Output the (X, Y) coordinate of the center of the cell containing the given text.  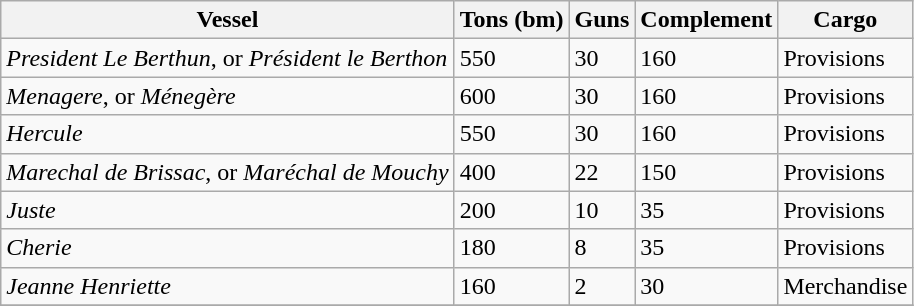
Complement (706, 20)
Jeanne Henriette (228, 286)
8 (602, 248)
200 (512, 210)
2 (602, 286)
180 (512, 248)
Vessel (228, 20)
600 (512, 96)
Marechal de Brissac, or Maréchal de Mouchy (228, 172)
Hercule (228, 134)
22 (602, 172)
Cargo (846, 20)
Guns (602, 20)
Cherie (228, 248)
Menagere, or Ménegère (228, 96)
10 (602, 210)
Merchandise (846, 286)
150 (706, 172)
Tons (bm) (512, 20)
President Le Berthun, or Président le Berthon (228, 58)
400 (512, 172)
Juste (228, 210)
